Output the (x, y) coordinate of the center of the cell containing the given text.  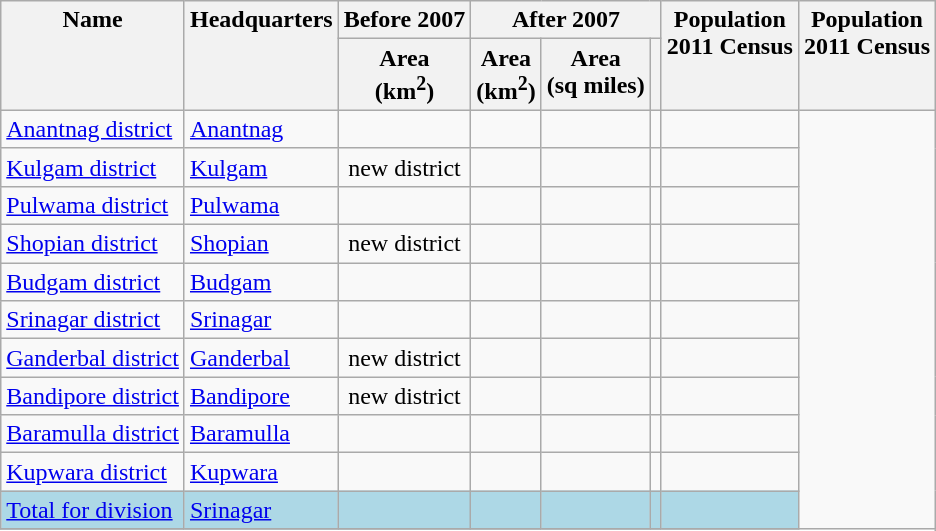
Budgam district (93, 282)
Kupwara (261, 472)
Headquarters (261, 56)
Pulwama district (93, 205)
Budgam (261, 282)
Shopian (261, 244)
Baramulla district (93, 434)
Kulgam district (93, 167)
Kulgam (261, 167)
Ganderbal district (93, 358)
Area (sq miles) (596, 75)
Pulwama (261, 205)
Bandipore district (93, 396)
After 2007 (566, 20)
Total for division (93, 510)
Name (93, 56)
Srinagar district (93, 320)
Anantnag district (93, 129)
Kupwara district (93, 472)
Shopian district (93, 244)
Baramulla (261, 434)
Ganderbal (261, 358)
Anantnag (261, 129)
Bandipore (261, 396)
Before 2007 (404, 20)
